Output the [x, y] coordinate of the center of the cell containing the given text.  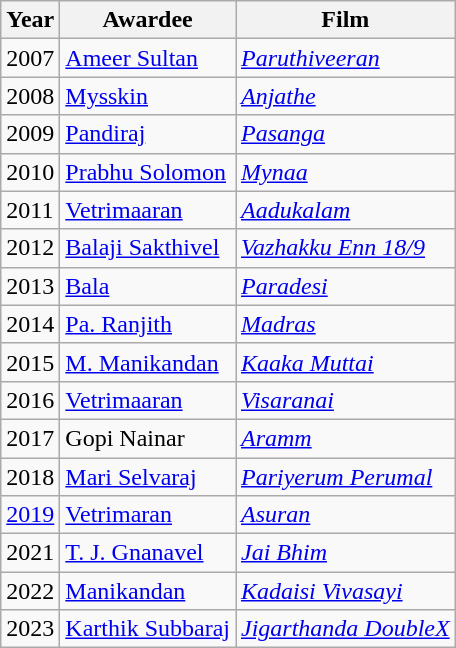
2019 [30, 515]
Asuran [346, 515]
2007 [30, 58]
Pandiraj [148, 134]
Aramm [346, 438]
Pariyerum Perumal [346, 477]
Manikandan [148, 591]
Anjathe [346, 96]
Jai Bhim [346, 553]
2017 [30, 438]
2022 [30, 591]
Aadukalam [346, 210]
2015 [30, 362]
Pasanga [346, 134]
2008 [30, 96]
Balaji Sakthivel [148, 248]
Prabhu Solomon [148, 172]
Paruthiveeran [346, 58]
2016 [30, 400]
Mysskin [148, 96]
Gopi Nainar [148, 438]
Film [346, 20]
Vetrimaran [148, 515]
M. Manikandan [148, 362]
Ameer Sultan [148, 58]
Kadaisi Vivasayi [346, 591]
Mari Selvaraj [148, 477]
2021 [30, 553]
Paradesi [346, 286]
2012 [30, 248]
2010 [30, 172]
Awardee [148, 20]
Mynaa [346, 172]
Vazhakku Enn 18/9 [346, 248]
Year [30, 20]
Karthik Subbaraj [148, 629]
Madras [346, 324]
2023 [30, 629]
T. J. Gnanavel [148, 553]
Visaranai [346, 400]
2009 [30, 134]
Pa. Ranjith [148, 324]
Kaaka Muttai [346, 362]
2014 [30, 324]
Jigarthanda DoubleX [346, 629]
2018 [30, 477]
2013 [30, 286]
Bala [148, 286]
2011 [30, 210]
